Detect which cell encompasses the target text, then output its [X, Y] center coordinate. 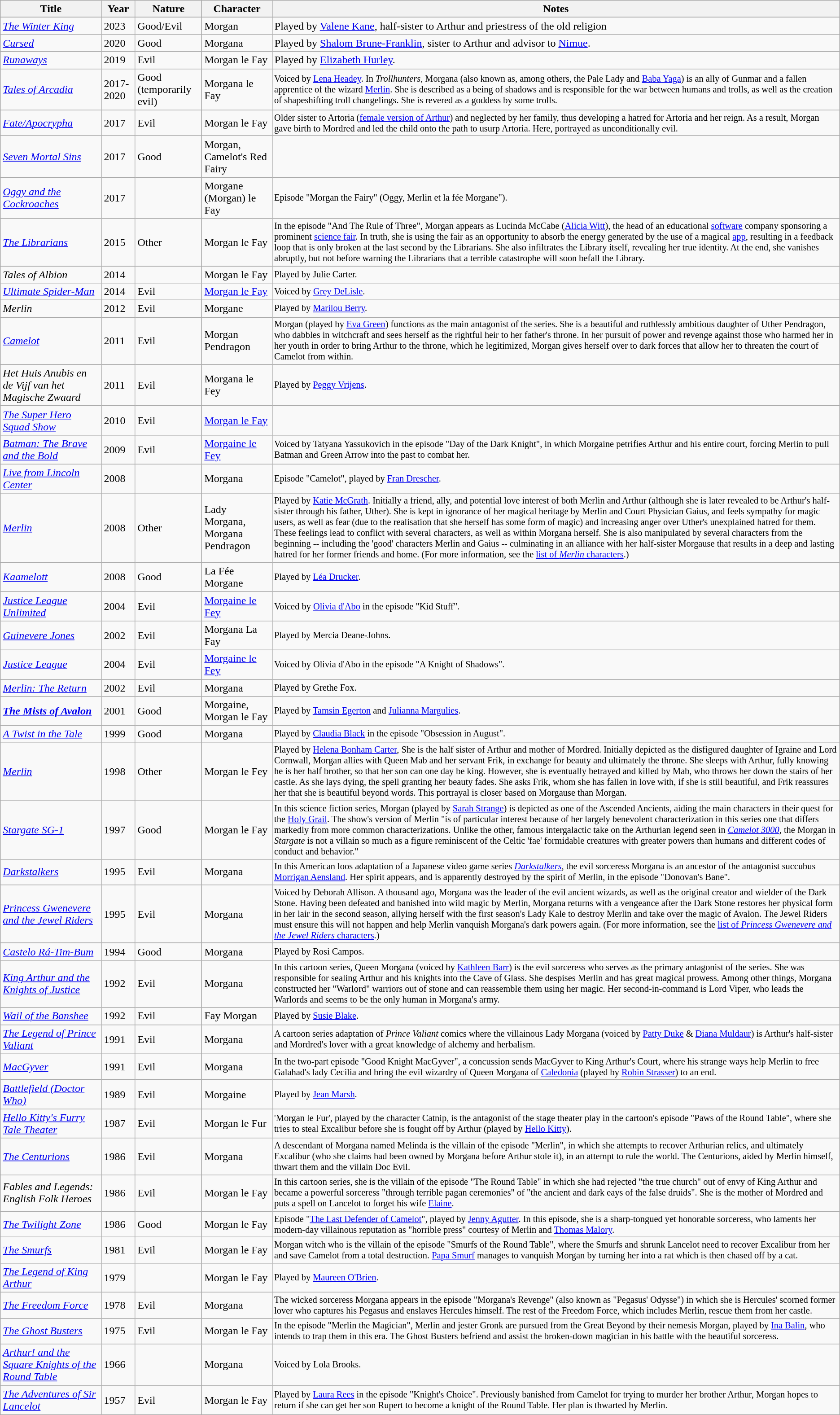
2017-2020 [118, 89]
Episode "Camelot", played by Fran Drescher. [556, 479]
The Ghost Busters [51, 1331]
The Adventures of Sir Lancelot [51, 1400]
Played by Léa Drucker. [556, 577]
1999 [118, 734]
Played by Marilou Berry. [556, 309]
Character [237, 9]
Voiced by Olivia d'Abo in the episode "A Knight of Shadows". [556, 664]
1979 [118, 1278]
Fay Morgan [237, 1016]
1997 [118, 830]
Notes [556, 9]
Camelot [51, 341]
Fate/Apocrypha [51, 123]
Morgan le Fur [237, 1124]
Castelo Rá-Tim-Bum [51, 951]
The Legend of Prince Valiant [51, 1039]
Tales of Albion [51, 274]
Morgan, Camelot's Red Fairy [237, 157]
1966 [118, 1365]
Voiced by Grey DeLisle. [556, 292]
Morgane (Morgan) le Fay [237, 198]
Played by Mercia Deane-Johns. [556, 635]
The Mists of Avalon [51, 711]
1978 [118, 1305]
Runaways [51, 60]
Title [51, 9]
Played by Jean Marsh. [556, 1094]
2019 [118, 60]
Batman: The Brave and the Bold [51, 450]
Morgan le Fey [237, 772]
The Librarians [51, 242]
Fables and Legends: English Folk Heroes [51, 1193]
Voiced by Olivia d'Abo in the episode "Kid Stuff". [556, 606]
1987 [118, 1124]
Het Huis Anubis en de Vijf van het Magische Zwaard [51, 385]
2020 [118, 43]
Played by Maureen O'Brien. [556, 1278]
A Twist in the Tale [51, 734]
Played by Julie Carter. [556, 274]
Played by Peggy Vrijens. [556, 385]
Played by Tamsin Egerton and Julianna Margulies. [556, 711]
Voiced by Lola Brooks. [556, 1365]
Battlefield (Doctor Who) [51, 1094]
Played by Claudia Black in the episode "Obsession in August". [556, 734]
Merlin: The Return [51, 688]
2001 [118, 711]
Darkstalkers [51, 872]
Oggy and the Cockroaches [51, 198]
Year [118, 9]
Seven Mortal Sins [51, 157]
Morgaine [237, 1094]
The Super Hero Squad Show [51, 420]
Hello Kitty's Furry Tale Theater [51, 1124]
Kaamelott [51, 577]
The Twilight Zone [51, 1224]
The Freedom Force [51, 1305]
2009 [118, 450]
Played by Susie Blake. [556, 1016]
The Smurfs [51, 1250]
Episode "Morgan the Fairy" (Oggy, Merlin et la fée Morgane"). [556, 198]
1981 [118, 1250]
Nature [169, 9]
Tales of Arcadia [51, 89]
The Winter King [51, 26]
1975 [118, 1331]
Played by Shalom Brune-Franklin, sister to Arthur and advisor to Nimue. [556, 43]
Princess Gwenevere and the Jewel Riders [51, 914]
Justice League [51, 664]
2015 [118, 242]
Stargate SG-1 [51, 830]
The Centurions [51, 1157]
Guinevere Jones [51, 635]
King Arthur and the Knights of Justice [51, 984]
Ultimate Spider-Man [51, 292]
The Legend of King Arthur [51, 1278]
Wail of the Banshee [51, 1016]
Morgan [237, 26]
Morgana le Fay [237, 89]
1989 [118, 1094]
La Fée Morgane [237, 577]
Lady Morgana, Morgana Pendragon [237, 528]
Played by Rosi Campos. [556, 951]
1998 [118, 772]
1957 [118, 1400]
Morgaine, Morgan le Fay [237, 711]
Live from Lincoln Center [51, 479]
Morgane [237, 309]
2012 [118, 309]
2010 [118, 420]
Cursed [51, 43]
Morgana le Fey [237, 385]
Morgan Pendragon [237, 341]
Played by Elizabeth Hurley. [556, 60]
Played by Valene Kane, half-sister to Arthur and priestress of the old religion [556, 26]
Morgana La Fay [237, 635]
MacGyver [51, 1067]
Good/Evil [169, 26]
1994 [118, 951]
Arthur! and the Square Knights of the Round Table [51, 1365]
Good (temporarily evil) [169, 89]
Played by Grethe Fox. [556, 688]
Justice League Unlimited [51, 606]
2023 [118, 26]
